Extract the [X, Y] coordinate from the center of the cell holding the provided text.  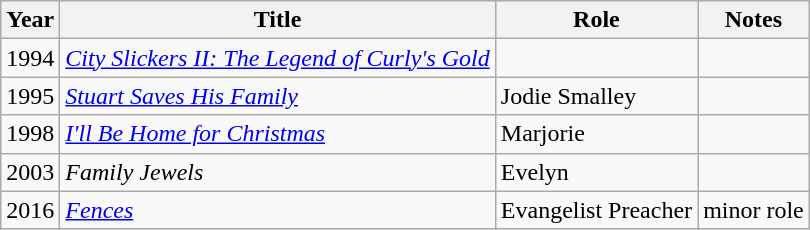
Evangelist Preacher [596, 210]
City Slickers II: The Legend of Curly's Gold [278, 58]
2003 [30, 172]
Fences [278, 210]
2016 [30, 210]
Title [278, 20]
minor role [754, 210]
Family Jewels [278, 172]
Year [30, 20]
I'll Be Home for Christmas [278, 134]
1998 [30, 134]
Notes [754, 20]
Evelyn [596, 172]
Jodie Smalley [596, 96]
Role [596, 20]
1994 [30, 58]
Marjorie [596, 134]
1995 [30, 96]
Stuart Saves His Family [278, 96]
